Output the (X, Y) coordinate of the center of the cell containing the given text.  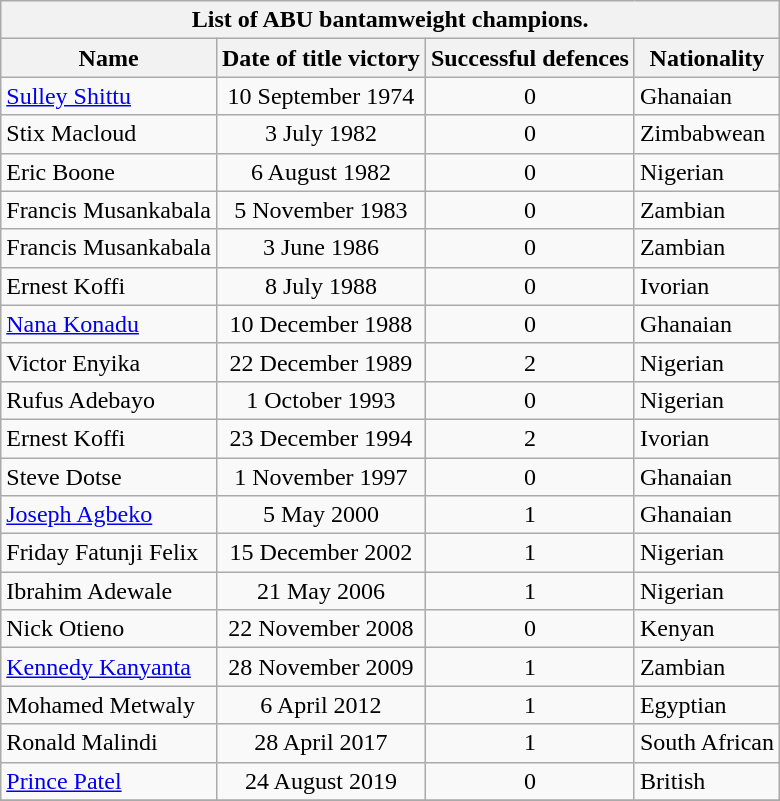
22 November 2008 (320, 629)
Successful defences (530, 58)
Nationality (706, 58)
Steve Dotse (109, 477)
Nana Konadu (109, 324)
5 November 1983 (320, 210)
Ronald Malindi (109, 743)
21 May 2006 (320, 591)
Egyptian (706, 705)
British (706, 781)
28 November 2009 (320, 667)
Joseph Agbeko (109, 515)
Mohamed Metwaly (109, 705)
24 August 2019 (320, 781)
Date of title victory (320, 58)
Kenyan (706, 629)
Rufus Adebayo (109, 400)
Stix Macloud (109, 134)
28 April 2017 (320, 743)
Ibrahim Adewale (109, 591)
Kennedy Kanyanta (109, 667)
Victor Enyika (109, 362)
23 December 1994 (320, 438)
3 July 1982 (320, 134)
Name (109, 58)
Prince Patel (109, 781)
15 December 2002 (320, 553)
Eric Boone (109, 172)
Zimbabwean (706, 134)
List of ABU bantamweight champions. (390, 20)
Friday Fatunji Felix (109, 553)
5 May 2000 (320, 515)
6 April 2012 (320, 705)
10 September 1974 (320, 96)
8 July 1988 (320, 286)
22 December 1989 (320, 362)
1 November 1997 (320, 477)
10 December 1988 (320, 324)
Nick Otieno (109, 629)
1 October 1993 (320, 400)
Sulley Shittu (109, 96)
6 August 1982 (320, 172)
South African (706, 743)
3 June 1986 (320, 248)
